Find where the given text appears and provide that cell's center as (X, Y) coordinate. 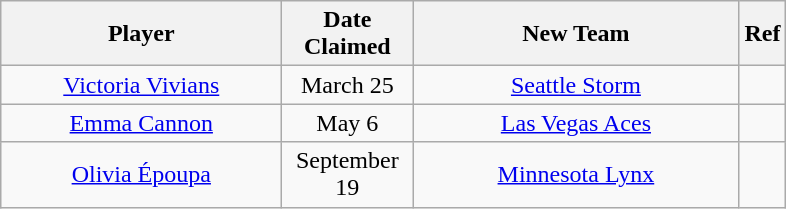
Seattle Storm (576, 85)
Las Vegas Aces (576, 123)
Minnesota Lynx (576, 174)
Olivia Époupa (142, 174)
September 19 (348, 174)
Emma Cannon (142, 123)
Victoria Vivians (142, 85)
New Team (576, 34)
May 6 (348, 123)
March 25 (348, 85)
Ref (762, 34)
Date Claimed (348, 34)
Player (142, 34)
